Determine the (x, y) coordinate at the center of the cell enclosing the given text.  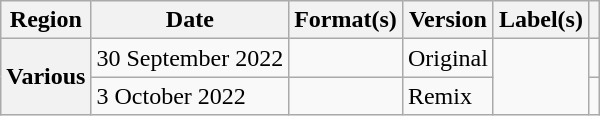
Remix (448, 96)
Version (448, 20)
Various (46, 77)
3 October 2022 (190, 96)
Format(s) (346, 20)
Label(s) (540, 20)
Date (190, 20)
Original (448, 58)
Region (46, 20)
30 September 2022 (190, 58)
